Provide the [X, Y] coordinate of the cell's center where the given text is located.  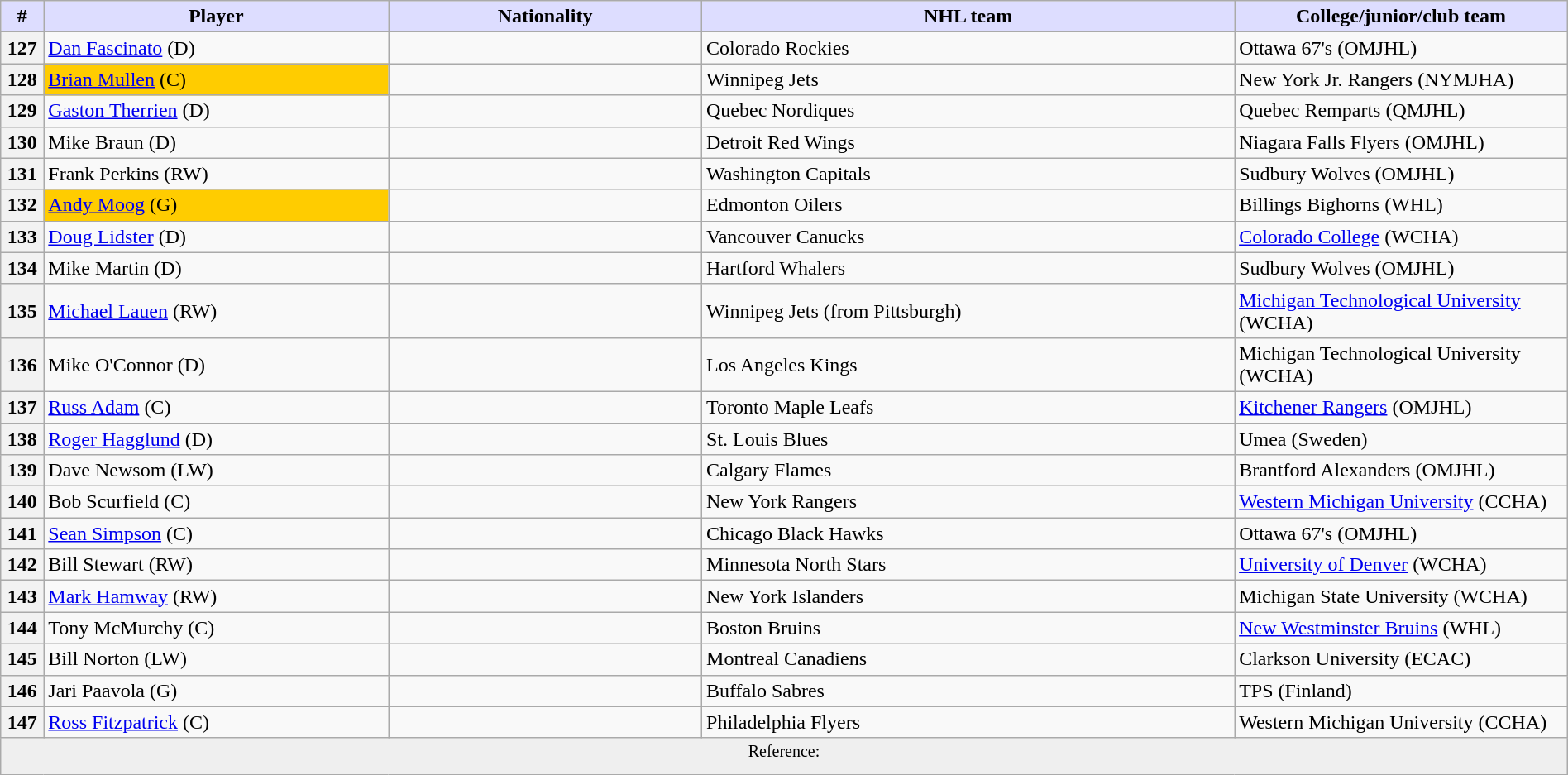
Dave Newsom (LW) [217, 471]
College/junior/club team [1401, 17]
147 [22, 722]
Kitchener Rangers (OMJHL) [1401, 407]
140 [22, 502]
Dan Fascinato (D) [217, 48]
143 [22, 596]
Mark Hamway (RW) [217, 596]
132 [22, 205]
136 [22, 364]
Billings Bighorns (WHL) [1401, 205]
130 [22, 142]
137 [22, 407]
Jari Paavola (G) [217, 691]
131 [22, 174]
Detroit Red Wings [968, 142]
128 [22, 79]
Michael Lauen (RW) [217, 311]
Mike O'Connor (D) [217, 364]
Roger Hagglund (D) [217, 439]
Vancouver Canucks [968, 237]
146 [22, 691]
Niagara Falls Flyers (OMJHL) [1401, 142]
Quebec Nordiques [968, 111]
Boston Bruins [968, 628]
TPS (Finland) [1401, 691]
Bob Scurfield (C) [217, 502]
139 [22, 471]
Ross Fitzpatrick (C) [217, 722]
New York Rangers [968, 502]
Doug Lidster (D) [217, 237]
Winnipeg Jets (from Pittsburgh) [968, 311]
New York Jr. Rangers (NYMJHA) [1401, 79]
Sean Simpson (C) [217, 533]
Andy Moog (G) [217, 205]
Calgary Flames [968, 471]
Minnesota North Stars [968, 565]
Colorado Rockies [968, 48]
133 [22, 237]
NHL team [968, 17]
129 [22, 111]
Frank Perkins (RW) [217, 174]
Reference: [784, 756]
Bill Stewart (RW) [217, 565]
Washington Capitals [968, 174]
# [22, 17]
Brian Mullen (C) [217, 79]
St. Louis Blues [968, 439]
Quebec Remparts (QMJHL) [1401, 111]
University of Denver (WCHA) [1401, 565]
Mike Braun (D) [217, 142]
134 [22, 268]
144 [22, 628]
135 [22, 311]
Edmonton Oilers [968, 205]
Tony McMurchy (C) [217, 628]
Hartford Whalers [968, 268]
Philadelphia Flyers [968, 722]
142 [22, 565]
Los Angeles Kings [968, 364]
Michigan State University (WCHA) [1401, 596]
127 [22, 48]
Player [217, 17]
Chicago Black Hawks [968, 533]
New Westminster Bruins (WHL) [1401, 628]
Montreal Canadiens [968, 659]
Buffalo Sabres [968, 691]
Toronto Maple Leafs [968, 407]
Brantford Alexanders (OMJHL) [1401, 471]
138 [22, 439]
Umea (Sweden) [1401, 439]
Nationality [546, 17]
145 [22, 659]
141 [22, 533]
Clarkson University (ECAC) [1401, 659]
New York Islanders [968, 596]
Russ Adam (C) [217, 407]
Winnipeg Jets [968, 79]
Mike Martin (D) [217, 268]
Bill Norton (LW) [217, 659]
Colorado College (WCHA) [1401, 237]
Gaston Therrien (D) [217, 111]
